Search for the cell housing the specified text and yield its (X, Y) center coordinate. 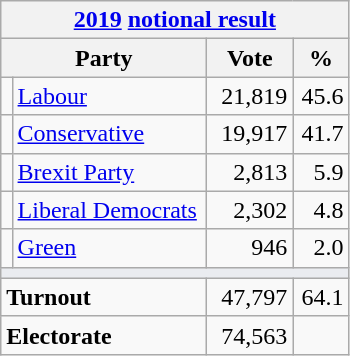
2,302 (250, 210)
2019 notional result (175, 20)
% (321, 58)
Conservative (110, 134)
45.6 (321, 96)
41.7 (321, 134)
19,917 (250, 134)
Green (110, 248)
47,797 (250, 297)
Vote (250, 58)
Party (104, 58)
64.1 (321, 297)
Electorate (104, 335)
2,813 (250, 172)
2.0 (321, 248)
5.9 (321, 172)
Labour (110, 96)
Liberal Democrats (110, 210)
74,563 (250, 335)
Brexit Party (110, 172)
Turnout (104, 297)
4.8 (321, 210)
21,819 (250, 96)
946 (250, 248)
